For the text-containing cell, return its midpoint in (x, y) coordinate format. 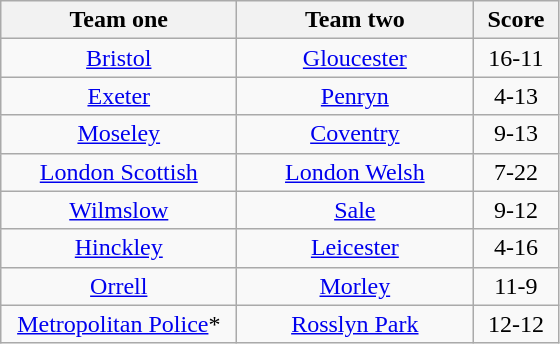
4-13 (516, 96)
Penryn (355, 96)
12-12 (516, 324)
16-11 (516, 58)
Bristol (119, 58)
Leicester (355, 248)
Score (516, 20)
11-9 (516, 286)
London Scottish (119, 172)
7-22 (516, 172)
Coventry (355, 134)
London Welsh (355, 172)
Sale (355, 210)
9-12 (516, 210)
Hinckley (119, 248)
9-13 (516, 134)
4-16 (516, 248)
Team one (119, 20)
Gloucester (355, 58)
Wilmslow (119, 210)
Team two (355, 20)
Morley (355, 286)
Orrell (119, 286)
Rosslyn Park (355, 324)
Exeter (119, 96)
Metropolitan Police* (119, 324)
Moseley (119, 134)
